Detect which cell encompasses the target text, then output its (x, y) center coordinate. 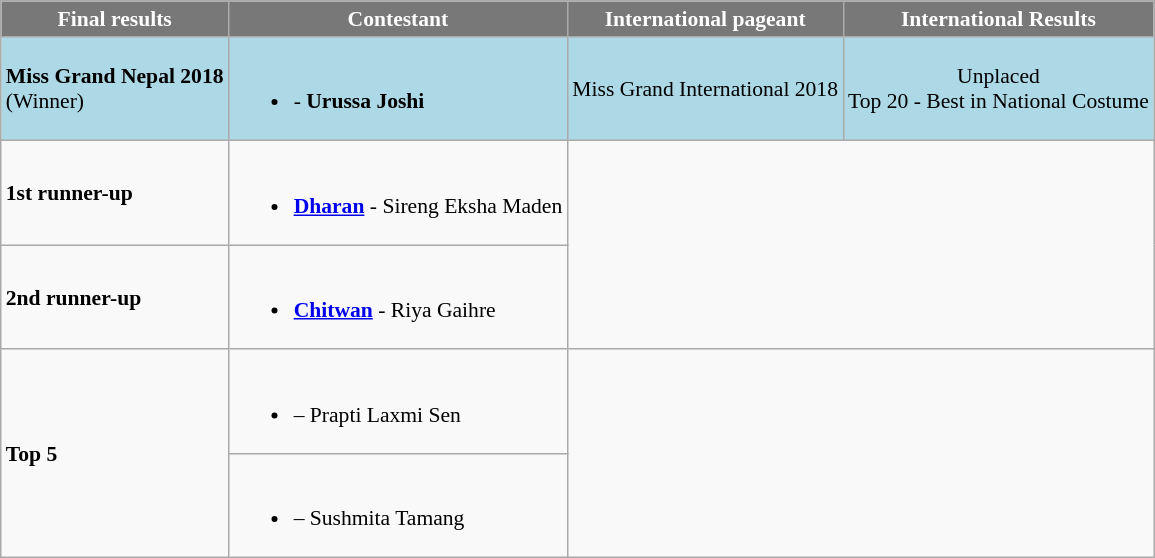
Miss Grand International 2018 (705, 89)
International Results (998, 19)
Miss Grand Nepal 2018(Winner) (115, 89)
2nd runner-up (115, 297)
– Sushmita Tamang (398, 506)
Unplaced Top 20 - Best in National Costume (998, 89)
– Prapti Laxmi Sen (398, 402)
- Urussa Joshi (398, 89)
Dharan - Sireng Eksha Maden (398, 193)
International pageant (705, 19)
1st runner-up (115, 193)
Final results (115, 19)
Contestant (398, 19)
Chitwan - Riya Gaihre (398, 297)
